Pinpoint the cell where the given text exists, returning its (x, y) midpoint coordinate. 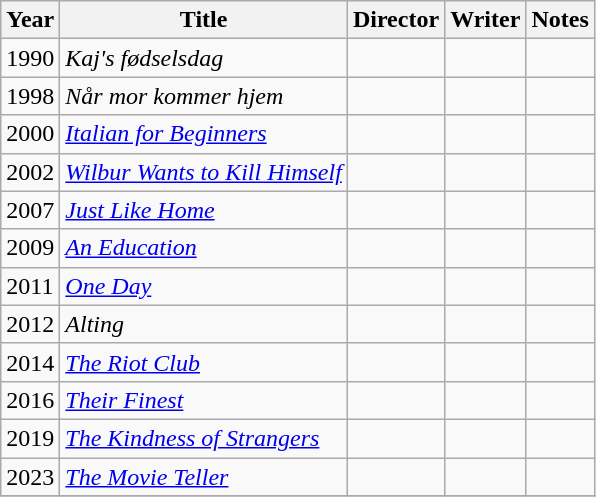
Wilbur Wants to Kill Himself (204, 172)
The Kindness of Strangers (204, 438)
Their Finest (204, 400)
One Day (204, 286)
Når mor kommer hjem (204, 96)
2000 (30, 134)
Writer (486, 20)
2012 (30, 324)
An Education (204, 248)
Kaj's fødselsdag (204, 58)
2011 (30, 286)
2014 (30, 362)
2019 (30, 438)
1998 (30, 96)
The Movie Teller (204, 477)
1990 (30, 58)
2007 (30, 210)
2002 (30, 172)
2009 (30, 248)
Year (30, 20)
Notes (560, 20)
Title (204, 20)
Director (396, 20)
Just Like Home (204, 210)
Alting (204, 324)
The Riot Club (204, 362)
2016 (30, 400)
Italian for Beginners (204, 134)
2023 (30, 477)
